Determine the [x, y] coordinate at the center of the cell enclosing the given text.  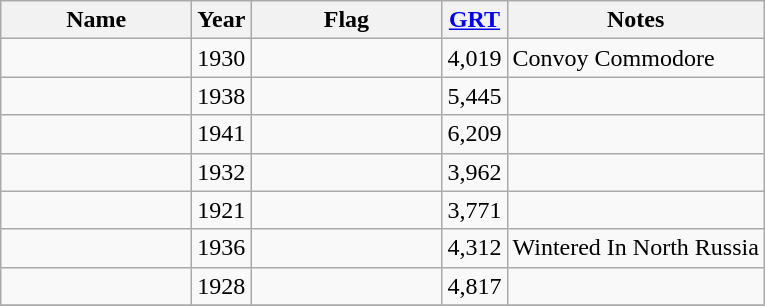
Name [96, 20]
1932 [222, 172]
1936 [222, 248]
Year [222, 20]
1928 [222, 286]
1930 [222, 58]
GRT [474, 20]
1921 [222, 210]
4,019 [474, 58]
Notes [636, 20]
4,817 [474, 286]
5,445 [474, 96]
3,771 [474, 210]
1938 [222, 96]
1941 [222, 134]
Wintered In North Russia [636, 248]
Flag [346, 20]
4,312 [474, 248]
3,962 [474, 172]
Convoy Commodore [636, 58]
6,209 [474, 134]
